Return the (X, Y) coordinate for the center point of the cell that contains the specified text.  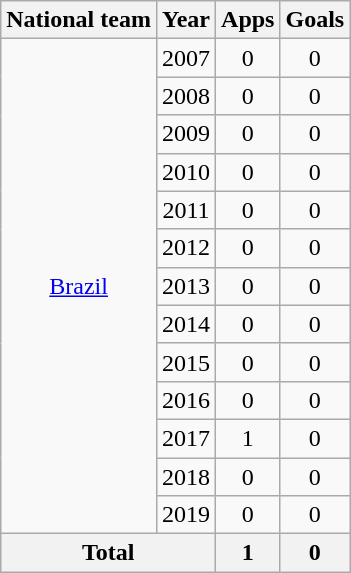
2012 (186, 248)
Year (186, 20)
2007 (186, 58)
2017 (186, 438)
2018 (186, 477)
2013 (186, 286)
2011 (186, 210)
Total (108, 553)
2015 (186, 362)
Apps (248, 20)
2019 (186, 515)
2008 (186, 96)
2016 (186, 400)
2014 (186, 324)
2009 (186, 134)
National team (79, 20)
Goals (315, 20)
2010 (186, 172)
Brazil (79, 286)
